Locate the cell with the specified text and output its (X, Y) center coordinate. 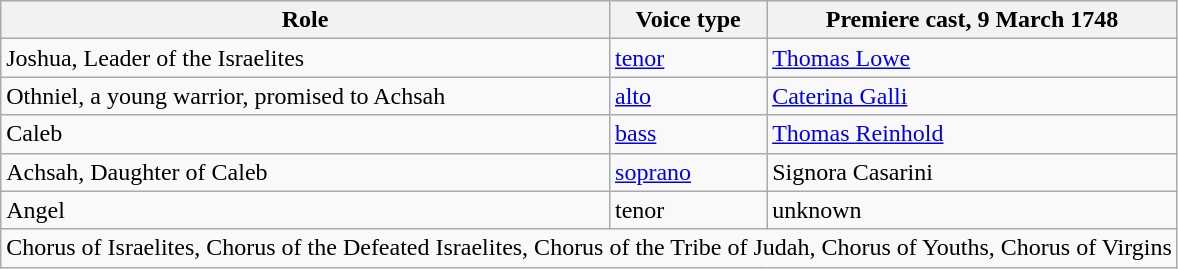
Othniel, a young warrior, promised to Achsah (306, 96)
Achsah, Daughter of Caleb (306, 172)
Thomas Lowe (972, 58)
Chorus of Israelites, Chorus of the Defeated Israelites, Chorus of the Tribe of Judah, Chorus of Youths, Chorus of Virgins (590, 248)
soprano (688, 172)
Caleb (306, 134)
Signora Casarini (972, 172)
Voice type (688, 20)
bass (688, 134)
Thomas Reinhold (972, 134)
Role (306, 20)
Angel (306, 210)
alto (688, 96)
Premiere cast, 9 March 1748 (972, 20)
Joshua, Leader of the Israelites (306, 58)
Caterina Galli (972, 96)
unknown (972, 210)
